Scan for the cell matching the given text and deliver its [X, Y] coordinate at center. 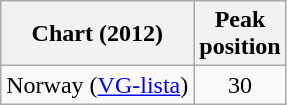
Norway (VG-lista) [98, 85]
Peakposition [240, 34]
Chart (2012) [98, 34]
30 [240, 85]
